Pinpoint the cell where the given text exists, returning its [x, y] midpoint coordinate. 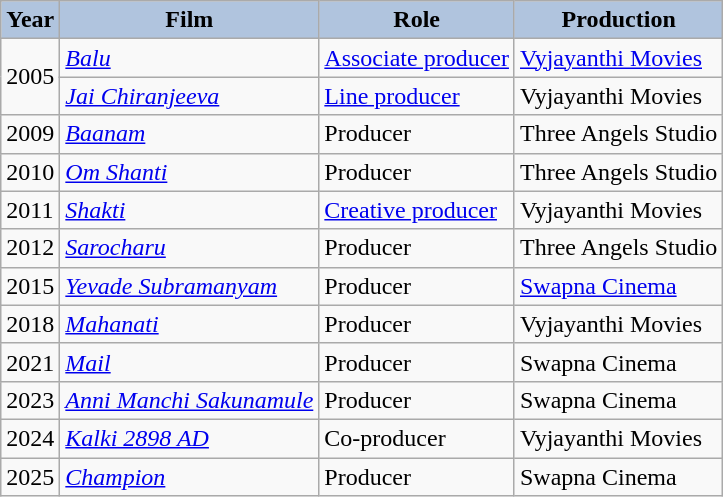
Balu [190, 58]
2023 [30, 400]
Production [618, 20]
2011 [30, 210]
Baanam [190, 134]
Jai Chiranjeeva [190, 96]
Mahanati [190, 324]
2021 [30, 362]
2018 [30, 324]
Sarocharu [190, 248]
Year [30, 20]
Yevade Subramanyam [190, 286]
Film [190, 20]
2024 [30, 438]
Creative producer [417, 210]
Line producer [417, 96]
Om Shanti [190, 172]
2010 [30, 172]
Anni Manchi Sakunamule [190, 400]
Associate producer [417, 58]
2009 [30, 134]
2012 [30, 248]
Champion [190, 477]
Mail [190, 362]
Shakti [190, 210]
Role [417, 20]
Kalki 2898 AD [190, 438]
2025 [30, 477]
2015 [30, 286]
2005 [30, 77]
Co-producer [417, 438]
